Capture the cell that displays the provided text and extract its [X, Y] central coordinate. 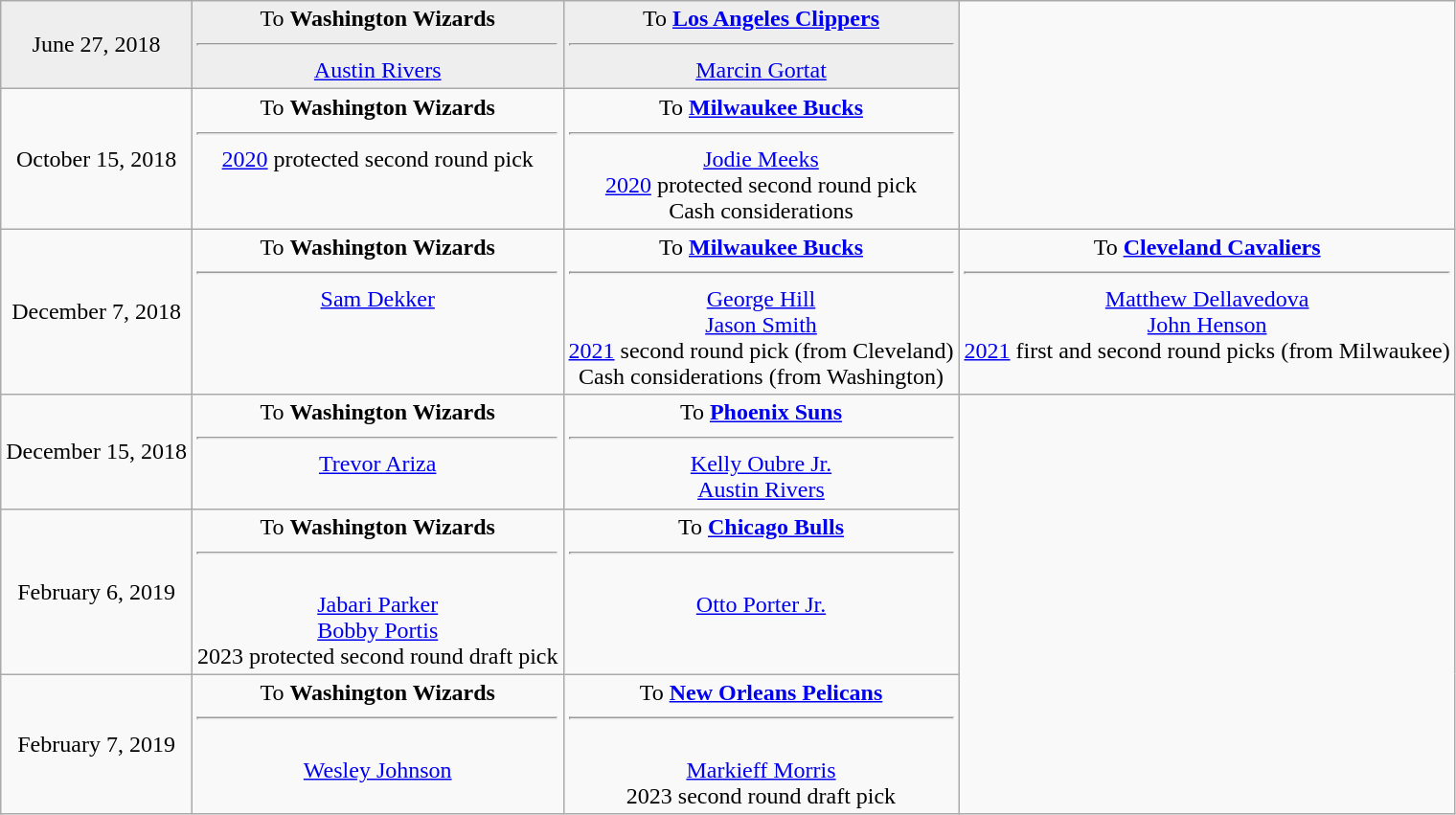
To Washington Wizards2020 protected second round pick [377, 159]
February 7, 2019 [97, 744]
To Los Angeles ClippersMarcin Gortat [761, 45]
February 6, 2019 [97, 592]
To Milwaukee BucksJodie Meeks2020 protected second round pickCash considerations [761, 159]
June 27, 2018 [97, 45]
December 7, 2018 [97, 312]
To Washington WizardsAustin Rivers [377, 45]
To Washington WizardsJabari Parker Bobby Portis 2023 protected second round draft pick [377, 592]
To Chicago BullsOtto Porter Jr. [761, 592]
To Washington WizardsTrevor Ariza [377, 452]
To Washington WizardsWesley Johnson [377, 744]
October 15, 2018 [97, 159]
To Cleveland CavaliersMatthew DellavedovaJohn Henson2021 first and second round picks (from Milwaukee) [1207, 312]
To Washington WizardsSam Dekker [377, 312]
To New Orleans PelicansMarkieff Morris 2023 second round draft pick [761, 744]
To Phoenix SunsKelly Oubre Jr.Austin Rivers [761, 452]
December 15, 2018 [97, 452]
To Milwaukee BucksGeorge HillJason Smith2021 second round pick (from Cleveland)Cash considerations (from Washington) [761, 312]
